Scan for the cell matching the given text and deliver its (X, Y) coordinate at center. 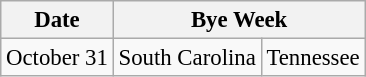
South Carolina (187, 58)
Date (57, 20)
Bye Week (239, 20)
Tennessee (313, 58)
October 31 (57, 58)
